Detect which cell encompasses the target text, then output its [X, Y] center coordinate. 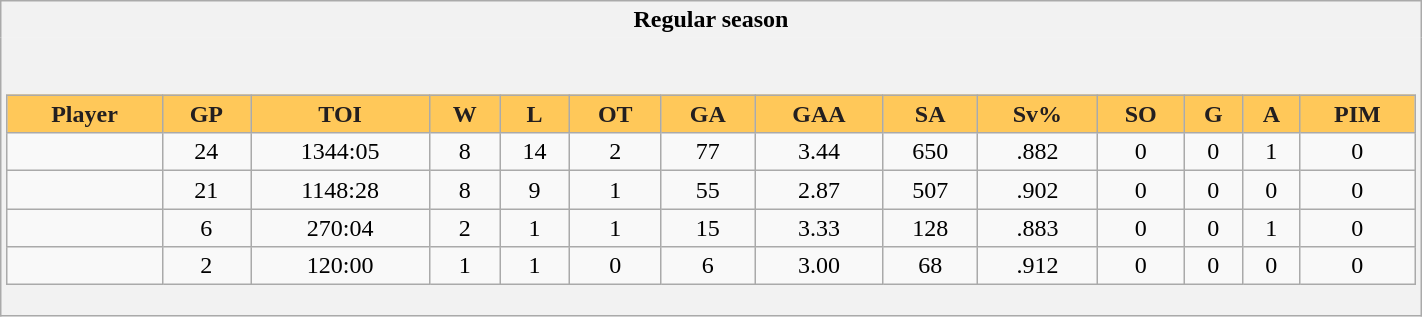
21 [206, 190]
128 [930, 228]
55 [708, 190]
G [1214, 114]
270:04 [340, 228]
.883 [1038, 228]
SO [1141, 114]
GAA [820, 114]
24 [206, 152]
3.44 [820, 152]
A [1272, 114]
GP [206, 114]
77 [708, 152]
SA [930, 114]
.912 [1038, 266]
Regular season [711, 20]
650 [930, 152]
507 [930, 190]
15 [708, 228]
1344:05 [340, 152]
PIM [1358, 114]
3.33 [820, 228]
L [535, 114]
2.87 [820, 190]
OT [616, 114]
GA [708, 114]
TOI [340, 114]
9 [535, 190]
W [465, 114]
Sv% [1038, 114]
120:00 [340, 266]
68 [930, 266]
.882 [1038, 152]
14 [535, 152]
Player [84, 114]
3.00 [820, 266]
1148:28 [340, 190]
.902 [1038, 190]
